From the cell containing the given text, extract its center point as (x, y) coordinate. 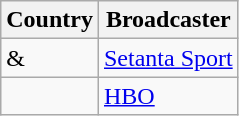
& (50, 58)
Setanta Sport (168, 58)
Country (50, 20)
Broadcaster (168, 20)
HBO (168, 96)
